From the cell containing the given text, extract its center point as (X, Y) coordinate. 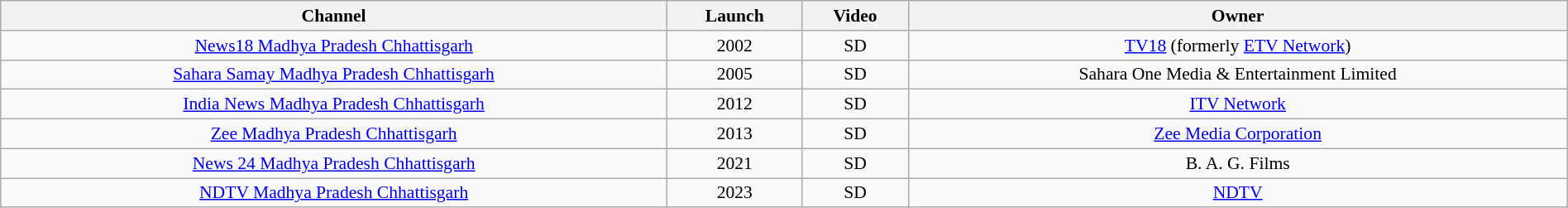
Launch (734, 16)
News18 Madhya Pradesh Chhattisgarh (334, 46)
B. A. G. Films (1237, 163)
News 24 Madhya Pradesh Chhattisgarh (334, 163)
NDTV Madhya Pradesh Chhattisgarh (334, 193)
TV18 (formerly ETV Network) (1237, 46)
Video (855, 16)
2005 (734, 75)
NDTV (1237, 193)
2002 (734, 46)
Zee Media Corporation (1237, 134)
Owner (1237, 16)
2023 (734, 193)
2012 (734, 104)
2021 (734, 163)
Channel (334, 16)
Sahara Samay Madhya Pradesh Chhattisgarh (334, 75)
2013 (734, 134)
Sahara One Media & Entertainment Limited (1237, 75)
ITV Network (1237, 104)
Zee Madhya Pradesh Chhattisgarh (334, 134)
India News Madhya Pradesh Chhattisgarh (334, 104)
